Extract the [X, Y] coordinate from the center of the cell holding the provided text.  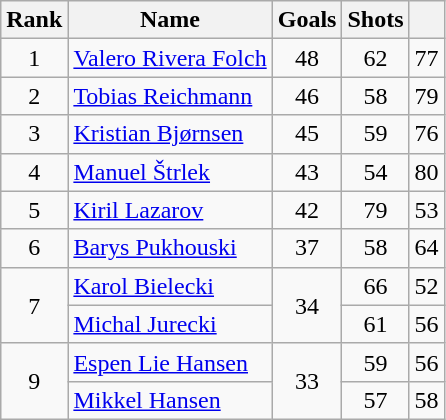
Kristian Bjørnsen [170, 134]
80 [426, 172]
6 [34, 248]
Barys Pukhouski [170, 248]
64 [426, 248]
9 [34, 381]
54 [376, 172]
Tobias Reichmann [170, 96]
7 [34, 305]
62 [376, 58]
46 [307, 96]
34 [307, 305]
42 [307, 210]
2 [34, 96]
45 [307, 134]
3 [34, 134]
77 [426, 58]
43 [307, 172]
48 [307, 58]
Mikkel Hansen [170, 400]
Name [170, 20]
53 [426, 210]
Michal Jurecki [170, 324]
33 [307, 381]
Shots [376, 20]
Kiril Lazarov [170, 210]
76 [426, 134]
57 [376, 400]
4 [34, 172]
37 [307, 248]
Goals [307, 20]
Espen Lie Hansen [170, 362]
Karol Bielecki [170, 286]
66 [376, 286]
61 [376, 324]
5 [34, 210]
1 [34, 58]
Manuel Štrlek [170, 172]
Valero Rivera Folch [170, 58]
52 [426, 286]
Rank [34, 20]
